Output the (x, y) coordinate of the center of the cell containing the given text.  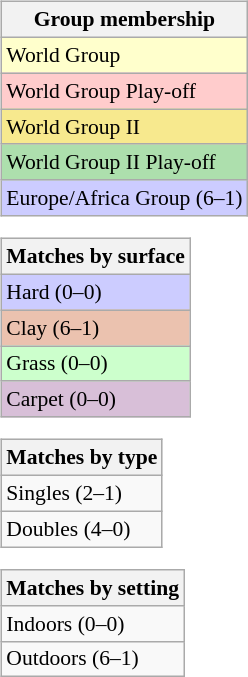
Singles (2–1) (82, 494)
Europe/Africa Group (6–1) (124, 198)
Matches by type (82, 458)
World Group (124, 55)
Group membership (124, 20)
Doubles (4–0) (82, 529)
Matches by setting (92, 588)
Outdoors (6–1) (92, 659)
Hard (0–0) (96, 292)
Carpet (0–0) (96, 399)
Grass (0–0) (96, 364)
Clay (6–1) (96, 328)
World Group II Play-off (124, 162)
Indoors (0–0) (92, 623)
World Group Play-off (124, 91)
World Group II (124, 127)
Matches by surface (96, 257)
